Find where the given text appears and provide that cell's center as (x, y) coordinate. 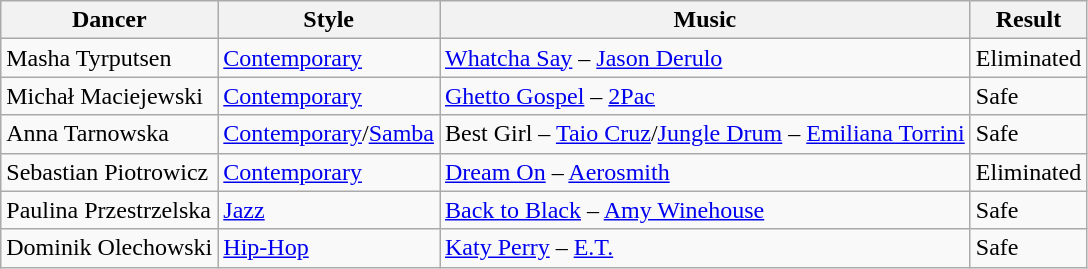
Dream On – Aerosmith (706, 172)
Back to Black – Amy Winehouse (706, 210)
Dancer (110, 20)
Music (706, 20)
Hip-Hop (329, 248)
Dominik Olechowski (110, 248)
Anna Tarnowska (110, 134)
Contemporary/Samba (329, 134)
Masha Tyrputsen (110, 58)
Paulina Przestrzelska (110, 210)
Result (1028, 20)
Jazz (329, 210)
Style (329, 20)
Sebastian Piotrowicz (110, 172)
Best Girl – Taio Cruz/Jungle Drum – Emiliana Torrini (706, 134)
Katy Perry – E.T. (706, 248)
Michał Maciejewski (110, 96)
Whatcha Say – Jason Derulo (706, 58)
Ghetto Gospel – 2Pac (706, 96)
